Return the (x, y) coordinate for the center point of the cell that contains the specified text.  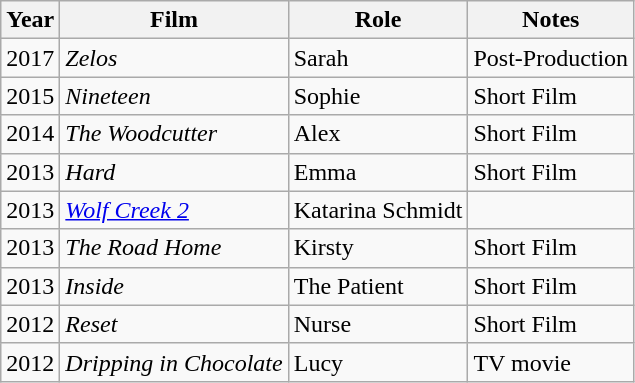
2014 (30, 134)
Sarah (378, 58)
2017 (30, 58)
Inside (174, 286)
Notes (551, 20)
The Woodcutter (174, 134)
Hard (174, 172)
Alex (378, 134)
The Patient (378, 286)
Sophie (378, 96)
Year (30, 20)
TV movie (551, 362)
Lucy (378, 362)
The Road Home (174, 248)
Role (378, 20)
2015 (30, 96)
Wolf Creek 2 (174, 210)
Dripping in Chocolate (174, 362)
Kirsty (378, 248)
Nurse (378, 324)
Post-Production (551, 58)
Reset (174, 324)
Nineteen (174, 96)
Emma (378, 172)
Katarina Schmidt (378, 210)
Zelos (174, 58)
Film (174, 20)
